For the text-containing cell, return its midpoint in [X, Y] coordinate format. 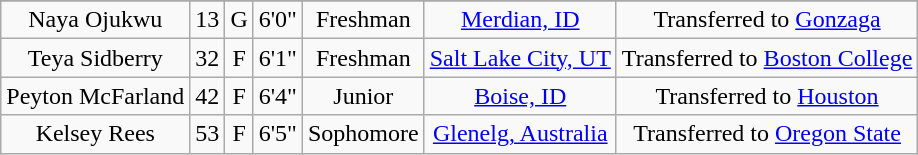
Boise, ID [520, 96]
6'1" [278, 58]
Merdian, ID [520, 20]
G [239, 20]
Naya Ojukwu [96, 20]
42 [208, 96]
Transferred to Boston College [766, 58]
Peyton McFarland [96, 96]
Transferred to Oregon State [766, 134]
Junior [363, 96]
Sophomore [363, 134]
6'4" [278, 96]
53 [208, 134]
Salt Lake City, UT [520, 58]
Teya Sidberry [96, 58]
Transferred to Houston [766, 96]
6'0" [278, 20]
Transferred to Gonzaga [766, 20]
13 [208, 20]
6'5" [278, 134]
Kelsey Rees [96, 134]
32 [208, 58]
Glenelg, Australia [520, 134]
